Extract the (x, y) coordinate from the center of the cell holding the provided text.  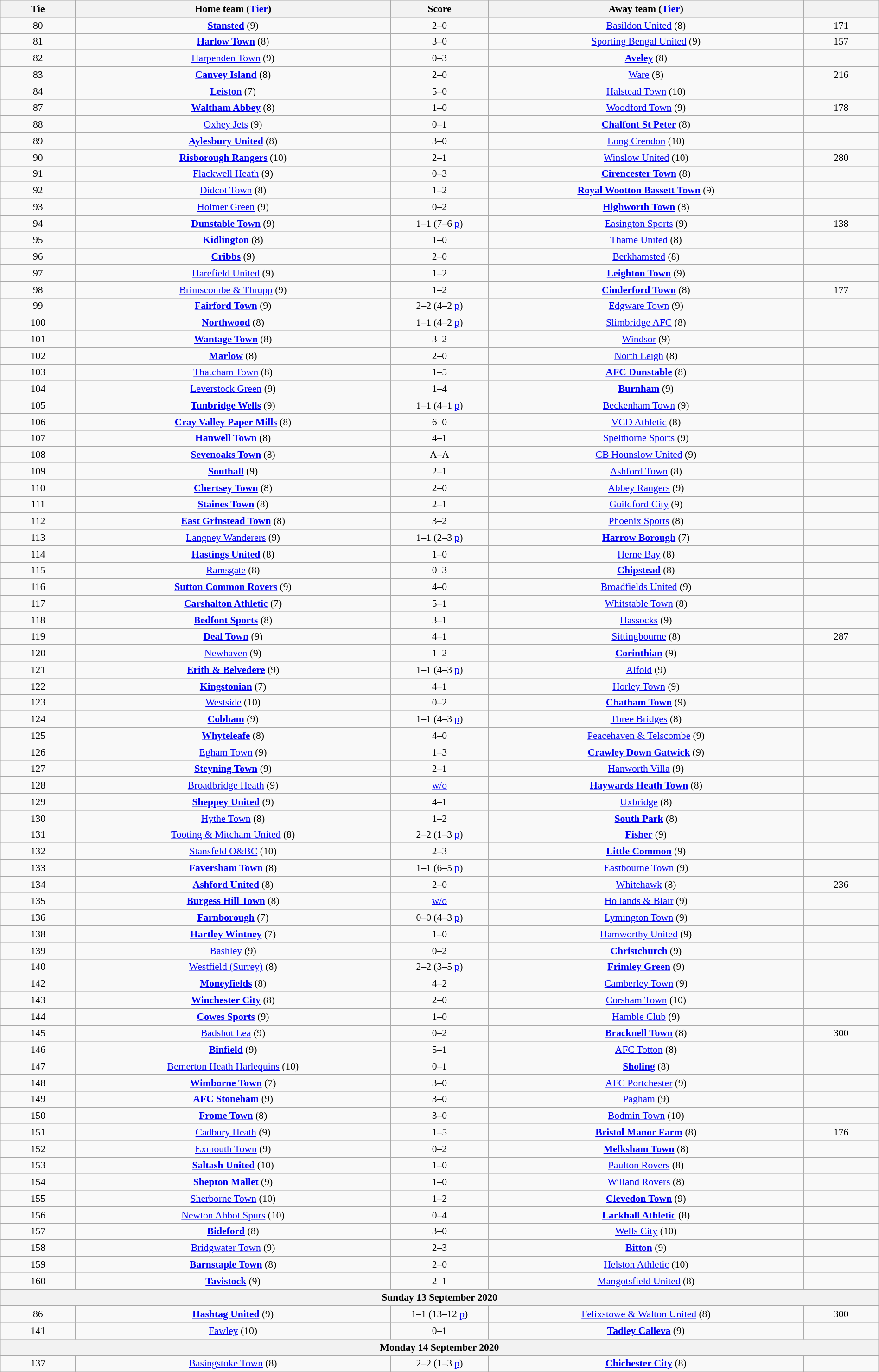
Burgess Hill Town (8) (233, 901)
124 (38, 719)
128 (38, 786)
Slimbridge AFC (8) (646, 323)
Staines Town (8) (233, 505)
Hanwell Town (8) (233, 438)
Uxbridge (8) (646, 802)
Kidlington (8) (233, 240)
Corinthian (9) (646, 654)
102 (38, 356)
Thame United (8) (646, 240)
Hamworthy United (9) (646, 934)
Sholing (8) (646, 1066)
Westfield (Surrey) (8) (233, 967)
Kingstonian (7) (233, 686)
Ashford Town (8) (646, 472)
95 (38, 240)
Little Common (9) (646, 852)
Edgware Town (9) (646, 306)
Willand Rovers (8) (646, 1182)
Chipstead (8) (646, 571)
120 (38, 654)
Chatham Town (9) (646, 703)
150 (38, 1116)
AFC Totton (8) (646, 1050)
142 (38, 984)
1–1 (4–2 p) (439, 323)
113 (38, 538)
Bristol Manor Farm (8) (646, 1133)
Cribbs (9) (233, 257)
Didcot Town (8) (233, 191)
Steyning Town (9) (233, 769)
AFC Portchester (9) (646, 1083)
Melksham Town (8) (646, 1149)
105 (38, 405)
Peacehaven & Telscombe (9) (646, 736)
100 (38, 323)
171 (841, 26)
236 (841, 885)
153 (38, 1166)
Eastbourne Town (9) (646, 868)
159 (38, 1265)
Halstead Town (10) (646, 91)
86 (38, 1314)
Leverstock Green (9) (233, 389)
Bodmin Town (10) (646, 1116)
Chertsey Town (8) (233, 488)
Newhaven (9) (233, 654)
Moneyfields (8) (233, 984)
Windsor (9) (646, 340)
Beckenham Town (9) (646, 405)
126 (38, 752)
148 (38, 1083)
Fisher (9) (646, 835)
Hartley Wintney (7) (233, 934)
Herne Bay (8) (646, 554)
Hassocks (9) (646, 620)
160 (38, 1281)
Tadley Calleva (9) (646, 1331)
5–0 (439, 91)
Sevenoaks Town (8) (233, 455)
155 (38, 1199)
119 (38, 637)
Hashtag United (9) (233, 1314)
Carshalton Athletic (7) (233, 604)
117 (38, 604)
127 (38, 769)
Erith & Belvedere (9) (233, 670)
Bideford (8) (233, 1231)
6–0 (439, 422)
145 (38, 1033)
Sunday 13 September 2020 (439, 1298)
Pagham (9) (646, 1099)
82 (38, 58)
216 (841, 75)
CB Hounslow United (9) (646, 455)
Chichester City (8) (646, 1364)
Alfold (9) (646, 670)
112 (38, 521)
Tunbridge Wells (9) (233, 405)
Woodford Town (9) (646, 108)
Binfield (9) (233, 1050)
VCD Athletic (8) (646, 422)
Badshot Lea (9) (233, 1033)
Marlow (8) (233, 356)
Westside (10) (233, 703)
Harrow Borough (7) (646, 538)
Langney Wanderers (9) (233, 538)
Haywards Heath Town (8) (646, 786)
1–4 (439, 389)
Southall (9) (233, 472)
Aveley (8) (646, 58)
AFC Dunstable (8) (646, 372)
91 (38, 174)
129 (38, 802)
136 (38, 918)
Barnstaple Town (8) (233, 1265)
Oxhey Jets (9) (233, 125)
140 (38, 967)
Broadfields United (9) (646, 587)
Harpenden Town (9) (233, 58)
Basildon United (8) (646, 26)
80 (38, 26)
152 (38, 1149)
83 (38, 75)
Deal Town (9) (233, 637)
Whitstable Town (8) (646, 604)
103 (38, 372)
Egham Town (9) (233, 752)
Brimscombe & Thrupp (9) (233, 290)
Flackwell Heath (9) (233, 174)
Stansted (9) (233, 26)
Three Bridges (8) (646, 719)
Corsham Town (10) (646, 1000)
137 (38, 1364)
Leiston (7) (233, 91)
Basingstoke Town (8) (233, 1364)
Spelthorne Sports (9) (646, 438)
109 (38, 472)
Long Crendon (10) (646, 141)
158 (38, 1248)
Hastings United (8) (233, 554)
Ramsgate (8) (233, 571)
East Grinstead Town (8) (233, 521)
135 (38, 901)
Sutton Common Rovers (9) (233, 587)
141 (38, 1331)
Mangotsfield United (8) (646, 1281)
104 (38, 389)
Farnborough (7) (233, 918)
Holmer Green (9) (233, 207)
Home team (Tier) (233, 9)
Frome Town (8) (233, 1116)
Harefield United (9) (233, 273)
121 (38, 670)
146 (38, 1050)
AFC Stoneham (9) (233, 1099)
0–4 (439, 1215)
Camberley Town (9) (646, 984)
110 (38, 488)
108 (38, 455)
96 (38, 257)
Tie (38, 9)
3–1 (439, 620)
Abbey Rangers (9) (646, 488)
Sporting Bengal United (9) (646, 42)
Northwood (8) (233, 323)
Hythe Town (8) (233, 819)
151 (38, 1133)
144 (38, 1017)
156 (38, 1215)
Bedfont Sports (8) (233, 620)
Sherborne Town (10) (233, 1199)
Harlow Town (8) (233, 42)
4–2 (439, 984)
Cobham (9) (233, 719)
Whyteleafe (8) (233, 736)
Clevedon Town (9) (646, 1199)
1–3 (439, 752)
Frimley Green (9) (646, 967)
Fawley (10) (233, 1331)
98 (38, 290)
149 (38, 1099)
Winslow United (10) (646, 158)
Leighton Town (9) (646, 273)
1–1 (6–5 p) (439, 868)
Newton Abbot Spurs (10) (233, 1215)
Cadbury Heath (9) (233, 1133)
177 (841, 290)
South Park (8) (646, 819)
130 (38, 819)
92 (38, 191)
Guildford City (9) (646, 505)
Ashford United (8) (233, 885)
Chalfont St Peter (8) (646, 125)
0–0 (4–3 p) (439, 918)
1–1 (4–1 p) (439, 405)
111 (38, 505)
Canvey Island (8) (233, 75)
Cirencester Town (8) (646, 174)
Sheppey United (9) (233, 802)
Fairford Town (9) (233, 306)
Cray Valley Paper Mills (8) (233, 422)
Lymington Town (9) (646, 918)
Sittingbourne (8) (646, 637)
131 (38, 835)
1–1 (7–6 p) (439, 224)
93 (38, 207)
North Leigh (8) (646, 356)
Winchester City (8) (233, 1000)
147 (38, 1066)
1–1 (13–12 p) (439, 1314)
Score (439, 9)
99 (38, 306)
Bitton (9) (646, 1248)
Burnham (9) (646, 389)
Wells City (10) (646, 1231)
Crawley Down Gatwick (9) (646, 752)
2–2 (3–5 p) (439, 967)
Cowes Sports (9) (233, 1017)
Royal Wootton Bassett Town (9) (646, 191)
Wimborne Town (7) (233, 1083)
Christchurch (9) (646, 951)
Aylesbury United (8) (233, 141)
Dunstable Town (9) (233, 224)
106 (38, 422)
Wantage Town (8) (233, 340)
Bracknell Town (8) (646, 1033)
143 (38, 1000)
Hamble Club (9) (646, 1017)
88 (38, 125)
Tavistock (9) (233, 1281)
Phoenix Sports (8) (646, 521)
Risborough Rangers (10) (233, 158)
Whitehawk (8) (646, 885)
Bashley (9) (233, 951)
114 (38, 554)
Horley Town (9) (646, 686)
Bemerton Heath Harlequins (10) (233, 1066)
87 (38, 108)
Easington Sports (9) (646, 224)
81 (38, 42)
Faversham Town (8) (233, 868)
Thatcham Town (8) (233, 372)
176 (841, 1133)
178 (841, 108)
Ware (8) (646, 75)
280 (841, 158)
Larkhall Athletic (8) (646, 1215)
134 (38, 885)
118 (38, 620)
122 (38, 686)
Exmouth Town (9) (233, 1149)
107 (38, 438)
101 (38, 340)
Monday 14 September 2020 (439, 1347)
1–1 (2–3 p) (439, 538)
123 (38, 703)
Helston Athletic (10) (646, 1265)
Hanworth Villa (9) (646, 769)
94 (38, 224)
Highworth Town (8) (646, 207)
2–2 (4–2 p) (439, 306)
133 (38, 868)
Away team (Tier) (646, 9)
Broadbridge Heath (9) (233, 786)
Berkhamsted (8) (646, 257)
154 (38, 1182)
132 (38, 852)
Cinderford Town (8) (646, 290)
Waltham Abbey (8) (233, 108)
90 (38, 158)
Hollands & Blair (9) (646, 901)
Stansfeld O&BC (10) (233, 852)
84 (38, 91)
Tooting & Mitcham United (8) (233, 835)
116 (38, 587)
125 (38, 736)
115 (38, 571)
Saltash United (10) (233, 1166)
89 (38, 141)
A–A (439, 455)
Bridgwater Town (9) (233, 1248)
Shepton Mallet (9) (233, 1182)
287 (841, 637)
97 (38, 273)
Felixstowe & Walton United (8) (646, 1314)
139 (38, 951)
Paulton Rovers (8) (646, 1166)
